Scan for the cell matching the given text and deliver its [X, Y] coordinate at center. 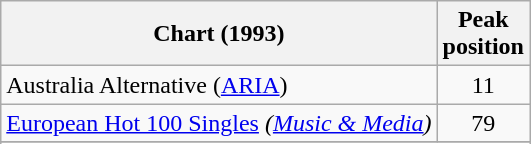
Australia Alternative (ARIA) [219, 85]
European Hot 100 Singles (Music & Media) [219, 123]
Peakposition [483, 34]
11 [483, 85]
79 [483, 123]
Chart (1993) [219, 34]
